Find where the given text appears and provide that cell's center as [x, y] coordinate. 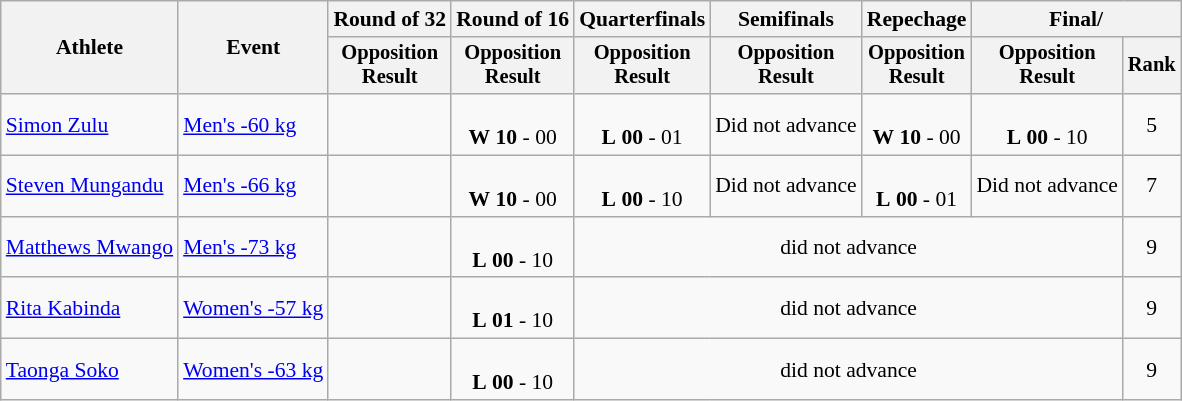
Steven Mungandu [90, 186]
L 01 - 10 [512, 308]
Men's -73 kg [253, 248]
Round of 32 [390, 19]
Final/ [1076, 19]
Athlete [90, 48]
Men's -60 kg [253, 124]
Matthews Mwango [90, 248]
Event [253, 48]
Simon Zulu [90, 124]
Men's -66 kg [253, 186]
Quarterfinals [642, 19]
Women's -63 kg [253, 370]
Repechage [917, 19]
5 [1152, 124]
Women's -57 kg [253, 308]
Semifinals [786, 19]
Rank [1152, 66]
Round of 16 [512, 19]
Taonga Soko [90, 370]
Rita Kabinda [90, 308]
7 [1152, 186]
